Search for the cell housing the specified text and yield its (X, Y) center coordinate. 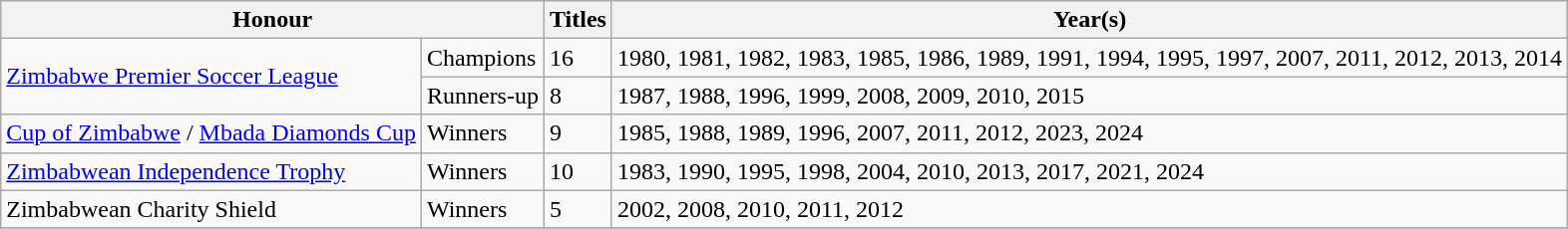
Titles (578, 20)
8 (578, 96)
1987, 1988, 1996, 1999, 2008, 2009, 2010, 2015 (1089, 96)
Champions (483, 58)
Zimbabwe Premier Soccer League (211, 77)
Zimbabwean Charity Shield (211, 209)
Honour (273, 20)
5 (578, 209)
Zimbabwean Independence Trophy (211, 171)
16 (578, 58)
1985, 1988, 1989, 1996, 2007, 2011, 2012, 2023, 2024 (1089, 133)
Runners-up (483, 96)
10 (578, 171)
1980, 1981, 1982, 1983, 1985, 1986, 1989, 1991, 1994, 1995, 1997, 2007, 2011, 2012, 2013, 2014 (1089, 58)
Year(s) (1089, 20)
1983, 1990, 1995, 1998, 2004, 2010, 2013, 2017, 2021, 2024 (1089, 171)
Cup of Zimbabwe / Mbada Diamonds Cup (211, 133)
9 (578, 133)
2002, 2008, 2010, 2011, 2012 (1089, 209)
